Find where the given text appears and provide that cell's center as [X, Y] coordinate. 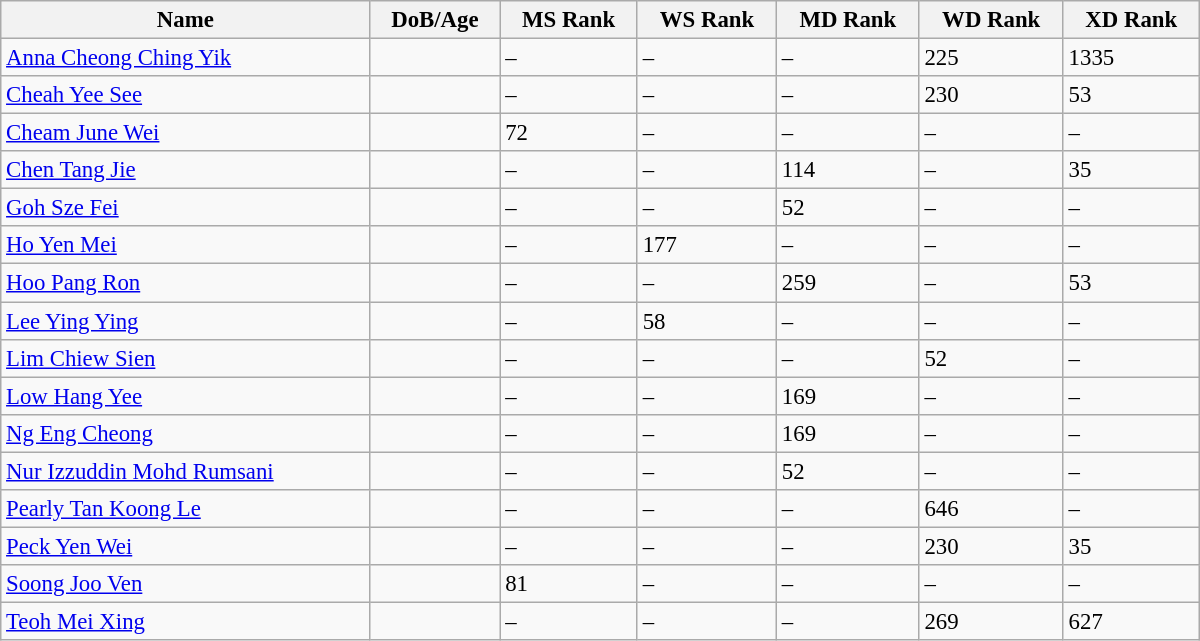
Peck Yen Wei [186, 546]
Pearly Tan Koong Le [186, 509]
Ho Yen Mei [186, 245]
WD Rank [991, 20]
Soong Joo Ven [186, 584]
MD Rank [848, 20]
Name [186, 20]
114 [848, 170]
627 [1131, 621]
Anna Cheong Ching Yik [186, 58]
MS Rank [569, 20]
Teoh Mei Xing [186, 621]
Goh Sze Fei [186, 208]
Hoo Pang Ron [186, 283]
Nur Izzuddin Mohd Rumsani [186, 471]
XD Rank [1131, 20]
72 [569, 133]
WS Rank [706, 20]
1335 [1131, 58]
Cheam June Wei [186, 133]
177 [706, 245]
DoB/Age [435, 20]
225 [991, 58]
58 [706, 321]
Low Hang Yee [186, 396]
81 [569, 584]
Lim Chiew Sien [186, 358]
Ng Eng Cheong [186, 433]
Lee Ying Ying [186, 321]
646 [991, 509]
259 [848, 283]
Chen Tang Jie [186, 170]
Cheah Yee See [186, 95]
269 [991, 621]
